Return (X, Y) of the center of cell containing provided text 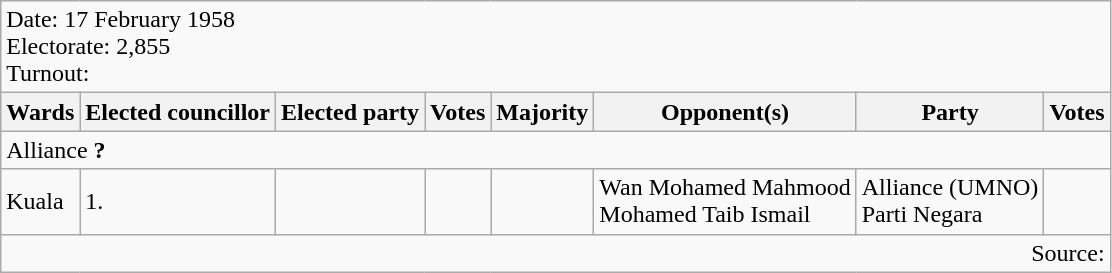
Elected party (350, 112)
Date: 17 February 1958Electorate: 2,855Turnout: (556, 47)
Majority (542, 112)
Party (950, 112)
1. (178, 202)
Wards (40, 112)
Alliance (UMNO)Parti Negara (950, 202)
Wan Mohamed MahmoodMohamed Taib Ismail (725, 202)
Kuala (40, 202)
Elected councillor (178, 112)
Alliance ? (556, 150)
Source: (556, 253)
Opponent(s) (725, 112)
